Locate the cell with the specified text and output its (X, Y) center coordinate. 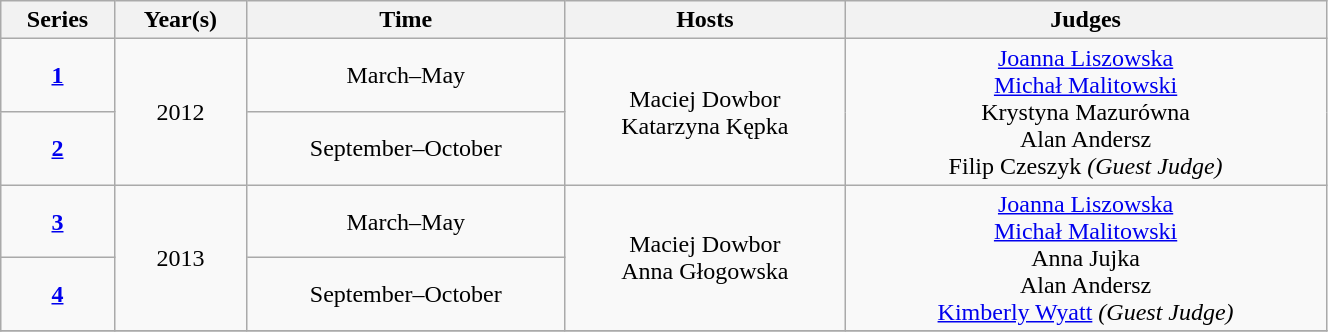
Hosts (705, 20)
2012 (180, 112)
2013 (180, 258)
4 (58, 294)
Series (58, 20)
3 (58, 222)
Joanna LiszowskaMichał MalitowskiKrystyna MazurównaAlan AnderszFilip Czeszyk (Guest Judge) (1086, 112)
Year(s) (180, 20)
Maciej DowborAnna Głogowska (705, 258)
Time (406, 20)
Judges (1086, 20)
Joanna LiszowskaMichał MalitowskiAnna JujkaAlan AnderszKimberly Wyatt (Guest Judge) (1086, 258)
2 (58, 148)
1 (58, 76)
Maciej DowborKatarzyna Kępka (705, 112)
